Scan for the cell matching the given text and deliver its (x, y) coordinate at center. 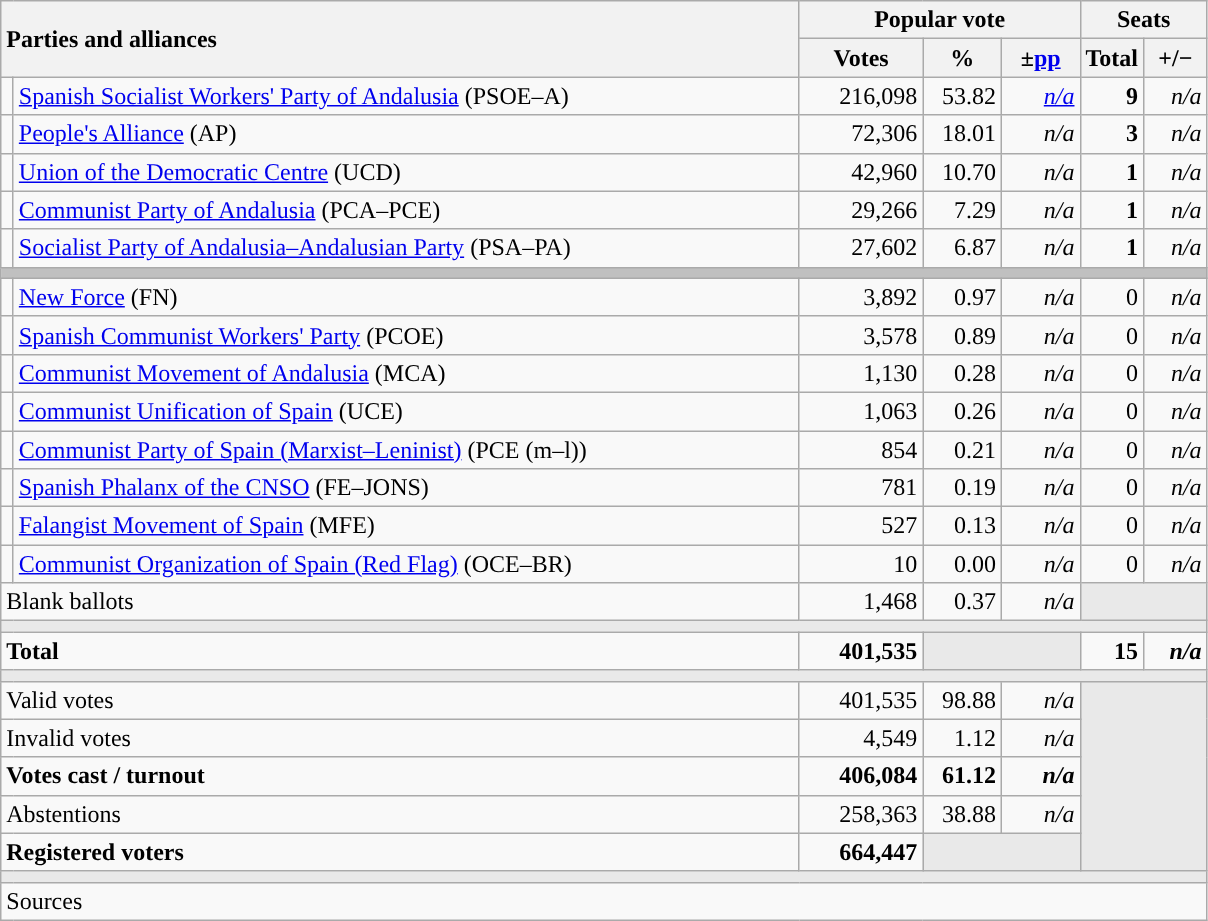
Spanish Phalanx of the CNSO (FE–JONS) (406, 488)
406,084 (861, 776)
Registered voters (400, 852)
258,363 (861, 814)
0.00 (962, 564)
1.12 (962, 738)
854 (861, 449)
1,063 (861, 411)
Votes cast / turnout (400, 776)
3,578 (861, 335)
Valid votes (400, 700)
0.26 (962, 411)
0.37 (962, 602)
Communist Organization of Spain (Red Flag) (OCE–BR) (406, 564)
Communist Party of Andalusia (PCA–PCE) (406, 210)
0.13 (962, 526)
Falangist Movement of Spain (MFE) (406, 526)
Union of the Democratic Centre (UCD) (406, 172)
0.28 (962, 373)
10.70 (962, 172)
Socialist Party of Andalusia–Andalusian Party (PSA–PA) (406, 248)
Blank ballots (400, 602)
±pp (1040, 58)
18.01 (962, 134)
Seats (1144, 20)
7.29 (962, 210)
0.21 (962, 449)
42,960 (861, 172)
781 (861, 488)
6.87 (962, 248)
3 (1112, 134)
Communist Movement of Andalusia (MCA) (406, 373)
Sources (604, 901)
% (962, 58)
Invalid votes (400, 738)
Votes (861, 58)
10 (861, 564)
29,266 (861, 210)
527 (861, 526)
Popular vote (940, 20)
38.88 (962, 814)
98.88 (962, 700)
3,892 (861, 297)
1,468 (861, 602)
4,549 (861, 738)
Abstentions (400, 814)
61.12 (962, 776)
Communist Party of Spain (Marxist–Leninist) (PCE (m–l)) (406, 449)
Communist Unification of Spain (UCE) (406, 411)
9 (1112, 96)
0.19 (962, 488)
15 (1112, 651)
664,447 (861, 852)
0.97 (962, 297)
Spanish Communist Workers' Party (PCOE) (406, 335)
+/− (1176, 58)
1,130 (861, 373)
216,098 (861, 96)
Spanish Socialist Workers' Party of Andalusia (PSOE–A) (406, 96)
Parties and alliances (400, 39)
27,602 (861, 248)
New Force (FN) (406, 297)
0.89 (962, 335)
53.82 (962, 96)
72,306 (861, 134)
People's Alliance (AP) (406, 134)
